Detect which cell encompasses the target text, then output its (x, y) center coordinate. 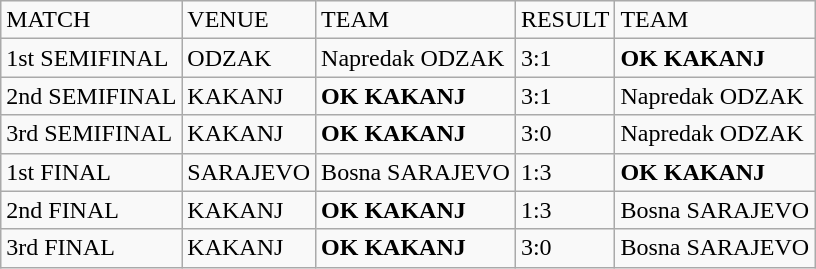
VENUE (249, 20)
1st FINAL (92, 172)
3rd FINAL (92, 248)
ODZAK (249, 58)
MATCH (92, 20)
2nd FINAL (92, 210)
RESULT (565, 20)
1st SEMIFINAL (92, 58)
SARAJEVO (249, 172)
3rd SEMIFINAL (92, 134)
2nd SEMIFINAL (92, 96)
